Output the [X, Y] coordinate of the center of the cell containing the given text.  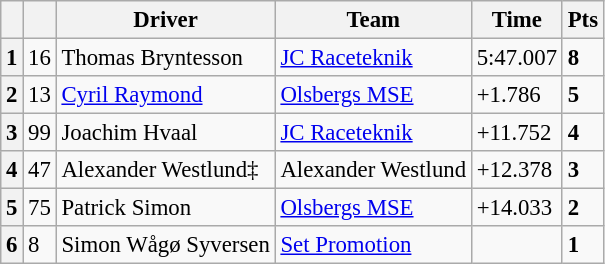
Thomas Bryntesson [166, 58]
+14.033 [516, 208]
Cyril Raymond [166, 95]
+12.378 [516, 170]
16 [40, 58]
Simon Wågø Syversen [166, 245]
99 [40, 133]
Driver [166, 20]
5:47.007 [516, 58]
13 [40, 95]
Patrick Simon [166, 208]
Set Promotion [373, 245]
Alexander Westlund‡ [166, 170]
47 [40, 170]
6 [12, 245]
Team [373, 20]
Joachim Hvaal [166, 133]
Alexander Westlund [373, 170]
Pts [582, 20]
+11.752 [516, 133]
+1.786 [516, 95]
75 [40, 208]
Time [516, 20]
